Extract the [X, Y] coordinate from the center of the cell holding the provided text.  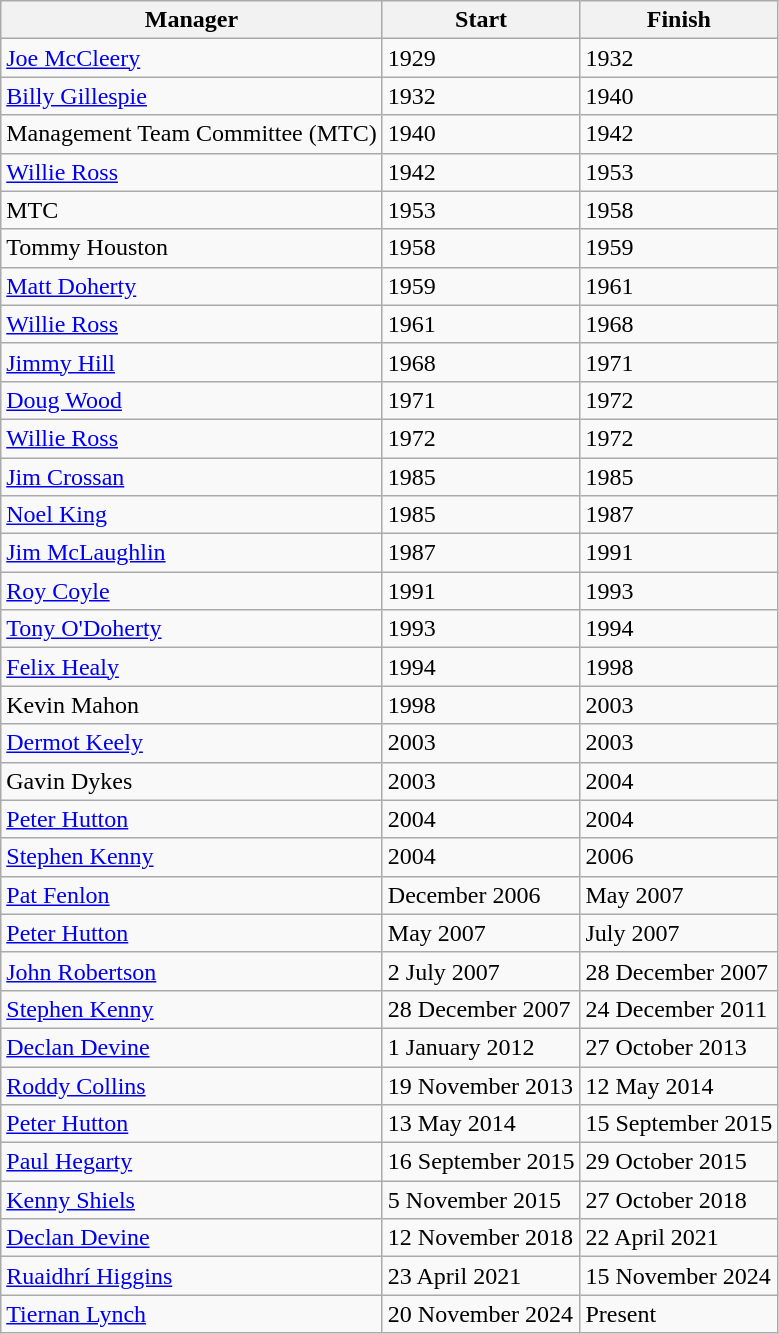
2006 [679, 857]
29 October 2015 [679, 1162]
MTC [192, 210]
15 November 2024 [679, 1276]
Joe McCleery [192, 58]
Jimmy Hill [192, 362]
Billy Gillespie [192, 96]
23 April 2021 [481, 1276]
19 November 2013 [481, 1085]
1929 [481, 58]
Roy Coyle [192, 591]
Kevin Mahon [192, 705]
Tiernan Lynch [192, 1314]
27 October 2013 [679, 1047]
13 May 2014 [481, 1124]
Ruaidhrí Higgins [192, 1276]
1 January 2012 [481, 1047]
Roddy Collins [192, 1085]
22 April 2021 [679, 1238]
16 September 2015 [481, 1162]
John Robertson [192, 971]
Tony O'Doherty [192, 629]
Finish [679, 20]
Jim McLaughlin [192, 553]
Tommy Houston [192, 248]
12 May 2014 [679, 1085]
July 2007 [679, 933]
12 November 2018 [481, 1238]
Gavin Dykes [192, 781]
Dermot Keely [192, 743]
24 December 2011 [679, 1009]
5 November 2015 [481, 1200]
Noel King [192, 515]
Present [679, 1314]
15 September 2015 [679, 1124]
Paul Hegarty [192, 1162]
Jim Crossan [192, 477]
Manager [192, 20]
Pat Fenlon [192, 895]
Management Team Committee (MTC) [192, 134]
Kenny Shiels [192, 1200]
Matt Doherty [192, 286]
20 November 2024 [481, 1314]
Doug Wood [192, 400]
27 October 2018 [679, 1200]
December 2006 [481, 895]
2 July 2007 [481, 971]
Start [481, 20]
Felix Healy [192, 667]
